From the cell containing the given text, extract its center point as [x, y] coordinate. 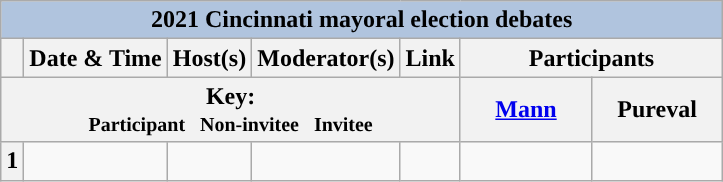
Link [430, 58]
Date & Time [96, 58]
2021 Cincinnati mayoral election debates [362, 20]
Key: Participant Non-invitee Invitee [231, 110]
Participants [591, 58]
Moderator(s) [326, 58]
Mann [526, 110]
Host(s) [209, 58]
Pureval [658, 110]
1 [12, 161]
